Detect which cell encompasses the target text, then output its [x, y] center coordinate. 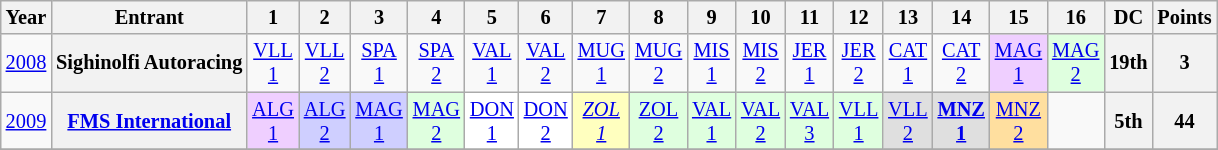
11 [810, 17]
CAT2 [962, 63]
SPA2 [436, 63]
Sighinolfi Autoracing [149, 63]
Entrant [149, 17]
SPA1 [378, 63]
19th [1128, 63]
5th [1128, 121]
8 [658, 17]
2 [325, 17]
VAL3 [810, 121]
MUG1 [602, 63]
JER1 [810, 63]
12 [858, 17]
ALG2 [325, 121]
ALG1 [273, 121]
JER2 [858, 63]
MUG2 [658, 63]
10 [760, 17]
2009 [26, 121]
Points [1184, 17]
DON1 [492, 121]
FMS International [149, 121]
44 [1184, 121]
MIS1 [712, 63]
16 [1076, 17]
1 [273, 17]
MIS2 [760, 63]
13 [908, 17]
DON2 [546, 121]
ZOL2 [658, 121]
6 [546, 17]
MNZ1 [962, 121]
15 [1018, 17]
7 [602, 17]
14 [962, 17]
MNZ2 [1018, 121]
9 [712, 17]
DC [1128, 17]
5 [492, 17]
CAT1 [908, 63]
ZOL1 [602, 121]
Year [26, 17]
4 [436, 17]
2008 [26, 63]
